Return (x, y) of the center of cell containing provided text 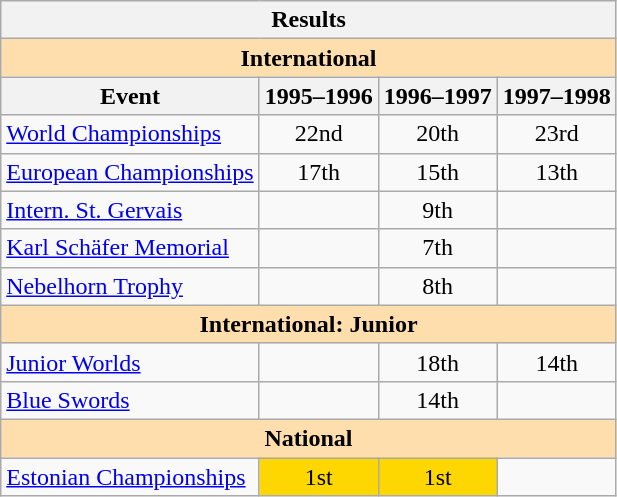
International: Junior (309, 324)
8th (438, 286)
National (309, 438)
1996–1997 (438, 96)
Karl Schäfer Memorial (130, 248)
World Championships (130, 134)
1995–1996 (318, 96)
20th (438, 134)
15th (438, 172)
23rd (556, 134)
Junior Worlds (130, 362)
9th (438, 210)
Results (309, 20)
1997–1998 (556, 96)
18th (438, 362)
Event (130, 96)
International (309, 58)
Blue Swords (130, 400)
17th (318, 172)
European Championships (130, 172)
Nebelhorn Trophy (130, 286)
13th (556, 172)
Estonian Championships (130, 477)
22nd (318, 134)
7th (438, 248)
Intern. St. Gervais (130, 210)
